Find where the given text appears and provide that cell's center as (X, Y) coordinate. 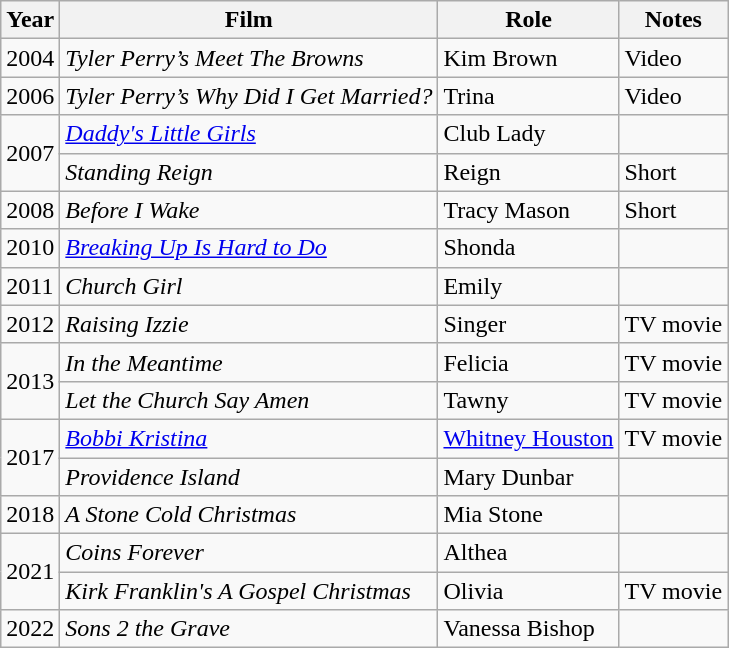
2006 (30, 96)
Kim Brown (528, 58)
Mia Stone (528, 515)
Shonda (528, 248)
Singer (528, 324)
2018 (30, 515)
Olivia (528, 591)
Providence Island (249, 477)
Trina (528, 96)
Role (528, 20)
2004 (30, 58)
Before I Wake (249, 210)
Tracy Mason (528, 210)
Emily (528, 286)
Year (30, 20)
Standing Reign (249, 172)
2021 (30, 572)
2010 (30, 248)
Let the Church Say Amen (249, 400)
2013 (30, 381)
Tyler Perry’s Meet The Browns (249, 58)
Film (249, 20)
Althea (528, 553)
Bobbi Kristina (249, 438)
Tyler Perry’s Why Did I Get Married? (249, 96)
Tawny (528, 400)
Whitney Houston (528, 438)
A Stone Cold Christmas (249, 515)
Club Lady (528, 134)
Notes (674, 20)
Church Girl (249, 286)
Kirk Franklin's A Gospel Christmas (249, 591)
Felicia (528, 362)
Coins Forever (249, 553)
Daddy's Little Girls (249, 134)
Raising Izzie (249, 324)
2007 (30, 153)
2011 (30, 286)
Reign (528, 172)
2012 (30, 324)
2017 (30, 457)
Sons 2 the Grave (249, 629)
In the Meantime (249, 362)
Vanessa Bishop (528, 629)
2022 (30, 629)
Mary Dunbar (528, 477)
Breaking Up Is Hard to Do (249, 248)
2008 (30, 210)
